For the text-containing cell, return its midpoint in [X, Y] coordinate format. 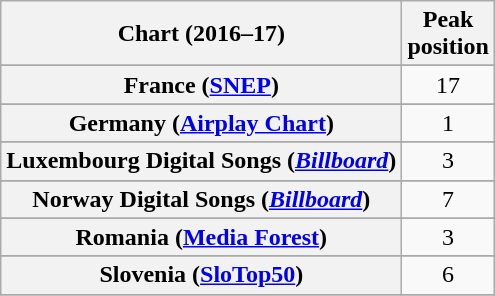
Slovenia (SloTop50) [202, 275]
1 [448, 123]
Peak position [448, 34]
Germany (Airplay Chart) [202, 123]
Norway Digital Songs (Billboard) [202, 199]
7 [448, 199]
17 [448, 85]
Chart (2016–17) [202, 34]
Romania (Media Forest) [202, 237]
France (SNEP) [202, 85]
Luxembourg Digital Songs (Billboard) [202, 161]
6 [448, 275]
